Return (X, Y) of the center of cell containing provided text 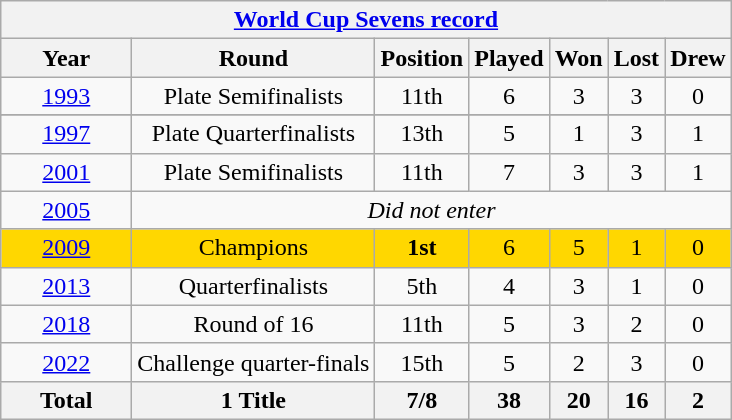
Challenge quarter-finals (254, 362)
7/8 (422, 400)
1997 (66, 134)
Position (422, 58)
1993 (66, 96)
16 (636, 400)
20 (578, 400)
Year (66, 58)
Played (509, 58)
2013 (66, 286)
2018 (66, 324)
World Cup Sevens record (366, 20)
2001 (66, 172)
Drew (698, 58)
Round of 16 (254, 324)
7 (509, 172)
Total (66, 400)
4 (509, 286)
38 (509, 400)
13th (422, 134)
15th (422, 362)
1 Title (254, 400)
2022 (66, 362)
Did not enter (432, 210)
Won (578, 58)
2009 (66, 248)
Quarterfinalists (254, 286)
Round (254, 58)
Champions (254, 248)
2005 (66, 210)
Plate Quarterfinalists (254, 134)
1st (422, 248)
Lost (636, 58)
5th (422, 286)
